Determine the [x, y] coordinate at the center of the cell enclosing the given text.  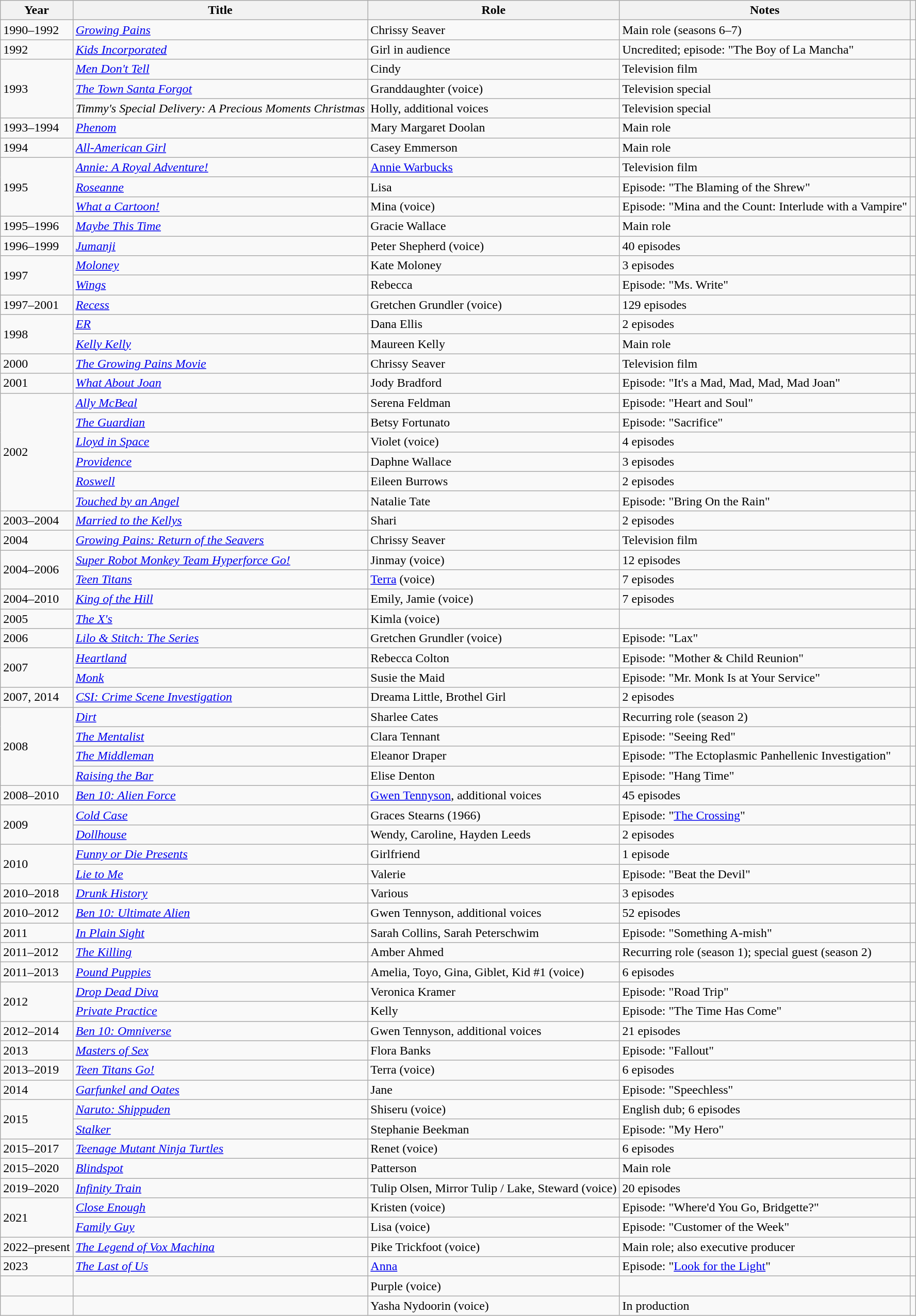
ER [220, 324]
Rebecca Colton [494, 658]
All-American Girl [220, 147]
Uncredited; episode: "The Boy of La Mancha" [764, 50]
Main role; also executive producer [764, 1247]
King of the Hill [220, 599]
English dub; 6 episodes [764, 1109]
Close Enough [220, 1208]
Growing Pains [220, 30]
Pound Puppies [220, 972]
2010 [37, 864]
Garfunkel and Oates [220, 1090]
Holly, additional voices [494, 108]
Episode: "Heart and Soul" [764, 403]
1 episode [764, 854]
2000 [37, 364]
Annie: A Royal Adventure! [220, 167]
Kelly [494, 1011]
Family Guy [220, 1227]
45 episodes [764, 795]
The Growing Pains Movie [220, 364]
Title [220, 10]
Funny or Die Presents [220, 854]
1990–1992 [37, 30]
Year [37, 10]
Wendy, Caroline, Hayden Leeds [494, 834]
Purple (voice) [494, 1286]
Girl in audience [494, 50]
Episode: "Mr. Monk Is at Your Service" [764, 678]
The Mentalist [220, 736]
Jumanji [220, 246]
Ben 10: Omniverse [220, 1031]
Sharlee Cates [494, 717]
Episode: "The Ectoplasmic Panhellenic Investigation" [764, 756]
40 episodes [764, 246]
Recurring role (season 1); special guest (season 2) [764, 952]
Episode: "Where'd You Go, Bridgette?" [764, 1208]
The Guardian [220, 422]
Main role (seasons 6–7) [764, 30]
2004–2006 [37, 569]
Infinity Train [220, 1188]
Natalie Tate [494, 501]
Graces Stearns (1966) [494, 815]
Monk [220, 678]
2010–2012 [37, 913]
Veronica Kramer [494, 992]
Episode: "Road Trip" [764, 992]
1995 [37, 187]
Anna [494, 1266]
2015–2020 [37, 1168]
2006 [37, 638]
Episode: "Mother & Child Reunion" [764, 658]
Various [494, 894]
2010–2018 [37, 894]
Ally McBeal [220, 403]
4 episodes [764, 442]
Episode: "The Crossing" [764, 815]
1994 [37, 147]
Roseanne [220, 187]
2003–2004 [37, 520]
Mary Margaret Doolan [494, 128]
Serena Feldman [494, 403]
Girlfriend [494, 854]
Married to the Kellys [220, 520]
Jody Bradford [494, 383]
2005 [37, 619]
Peter Shepherd (voice) [494, 246]
Episode: "Speechless" [764, 1090]
Sarah Collins, Sarah Peterschwim [494, 933]
Betsy Fortunato [494, 422]
Episode: "The Blaming of the Shrew" [764, 187]
Teenage Mutant Ninja Turtles [220, 1148]
1992 [37, 50]
Rebecca [494, 285]
Recurring role (season 2) [764, 717]
2001 [37, 383]
Episode: "Customer of the Week" [764, 1227]
Yasha Nydoorin (voice) [494, 1306]
Casey Emmerson [494, 147]
Maureen Kelly [494, 344]
CSI: Crime Scene Investigation [220, 697]
Episode: "Seeing Red" [764, 736]
Lisa (voice) [494, 1227]
Stephanie Beekman [494, 1129]
Dollhouse [220, 834]
Kids Incorporated [220, 50]
2007, 2014 [37, 697]
Flora Banks [494, 1050]
2022–present [37, 1247]
Violet (voice) [494, 442]
2011 [37, 933]
1997 [37, 275]
What a Cartoon! [220, 206]
2007 [37, 668]
What About Joan [220, 383]
Naruto: Shippuden [220, 1109]
1993–1994 [37, 128]
Annie Warbucks [494, 167]
Heartland [220, 658]
Lilo & Stitch: The Series [220, 638]
Pike Trickfoot (voice) [494, 1247]
Gracie Wallace [494, 226]
Episode: "Lax" [764, 638]
Lisa [494, 187]
The Town Santa Forgot [220, 89]
Kelly Kelly [220, 344]
1996–1999 [37, 246]
The Killing [220, 952]
Recess [220, 305]
Providence [220, 462]
Elise Denton [494, 776]
2021 [37, 1218]
Kimla (voice) [494, 619]
Teen Titans [220, 580]
2013 [37, 1050]
The Legend of Vox Machina [220, 1247]
Episode: "Bring On the Rain" [764, 501]
Kate Moloney [494, 266]
Granddaughter (voice) [494, 89]
2012 [37, 1001]
Phenom [220, 128]
Drunk History [220, 894]
129 episodes [764, 305]
2002 [37, 452]
2009 [37, 825]
Jinmay (voice) [494, 560]
2014 [37, 1090]
Eleanor Draper [494, 756]
Wings [220, 285]
1998 [37, 334]
Episode: "Beat the Devil" [764, 874]
Episode: "Hang Time" [764, 776]
12 episodes [764, 560]
Raising the Bar [220, 776]
Masters of Sex [220, 1050]
2015 [37, 1119]
In Plain Sight [220, 933]
Private Practice [220, 1011]
Jane [494, 1090]
Ben 10: Alien Force [220, 795]
Tulip Olsen, Mirror Tulip / Lake, Steward (voice) [494, 1188]
Cindy [494, 69]
Dirt [220, 717]
Renet (voice) [494, 1148]
Patterson [494, 1168]
Kristen (voice) [494, 1208]
Roswell [220, 481]
Amelia, Toyo, Gina, Giblet, Kid #1 (voice) [494, 972]
Shari [494, 520]
Amber Ahmed [494, 952]
1995–1996 [37, 226]
Emily, Jamie (voice) [494, 599]
52 episodes [764, 913]
Shiseru (voice) [494, 1109]
Episode: "Something A-mish" [764, 933]
Men Don't Tell [220, 69]
Role [494, 10]
Episode: "Mina and the Count: Interlude with a Vampire" [764, 206]
2012–2014 [37, 1031]
2015–2017 [37, 1148]
Stalker [220, 1129]
2013–2019 [37, 1070]
Cold Case [220, 815]
1993 [37, 89]
20 episodes [764, 1188]
Episode: "It's a Mad, Mad, Mad, Mad Joan" [764, 383]
2004 [37, 540]
2004–2010 [37, 599]
Eileen Burrows [494, 481]
Lie to Me [220, 874]
Dreama Little, Brothel Girl [494, 697]
Clara Tennant [494, 736]
Dana Ellis [494, 324]
Timmy's Special Delivery: A Precious Moments Christmas [220, 108]
Drop Dead Diva [220, 992]
Episode: "Ms. Write" [764, 285]
2008 [37, 746]
Episode: "Look for the Light" [764, 1266]
Lloyd in Space [220, 442]
Ben 10: Ultimate Alien [220, 913]
2019–2020 [37, 1188]
Episode: "The Time Has Come" [764, 1011]
2008–2010 [37, 795]
Episode: "Sacrifice" [764, 422]
Super Robot Monkey Team Hyperforce Go! [220, 560]
Growing Pains: Return of the Seavers [220, 540]
Mina (voice) [494, 206]
1997–2001 [37, 305]
21 episodes [764, 1031]
Valerie [494, 874]
In production [764, 1306]
2023 [37, 1266]
Touched by an Angel [220, 501]
Maybe This Time [220, 226]
Notes [764, 10]
Episode: "Fallout" [764, 1050]
Moloney [220, 266]
The Middleman [220, 756]
2011–2013 [37, 972]
Susie the Maid [494, 678]
Teen Titans Go! [220, 1070]
Blindspot [220, 1168]
Daphne Wallace [494, 462]
The Last of Us [220, 1266]
The X's [220, 619]
2011–2012 [37, 952]
Episode: "My Hero" [764, 1129]
